From the cell containing the given text, extract its center point as [X, Y] coordinate. 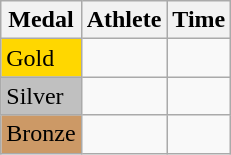
Bronze [41, 134]
Gold [41, 58]
Time [199, 20]
Silver [41, 96]
Medal [41, 20]
Athlete [124, 20]
